Search for the cell housing the specified text and yield its [x, y] center coordinate. 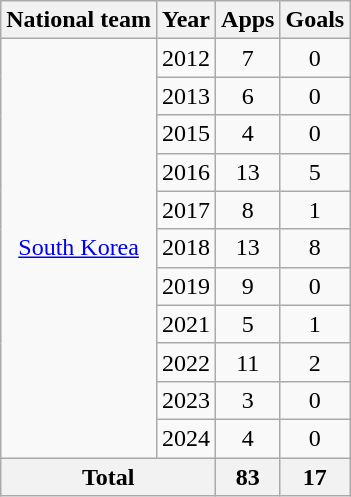
2024 [186, 438]
2013 [186, 96]
National team [79, 20]
6 [248, 96]
2022 [186, 362]
2023 [186, 400]
2018 [186, 248]
South Korea [79, 248]
Total [108, 477]
17 [315, 477]
83 [248, 477]
2017 [186, 210]
2019 [186, 286]
Year [186, 20]
9 [248, 286]
7 [248, 58]
2012 [186, 58]
2016 [186, 172]
11 [248, 362]
Goals [315, 20]
Apps [248, 20]
3 [248, 400]
2 [315, 362]
2015 [186, 134]
2021 [186, 324]
